Locate the cell with the specified text and output its [x, y] center coordinate. 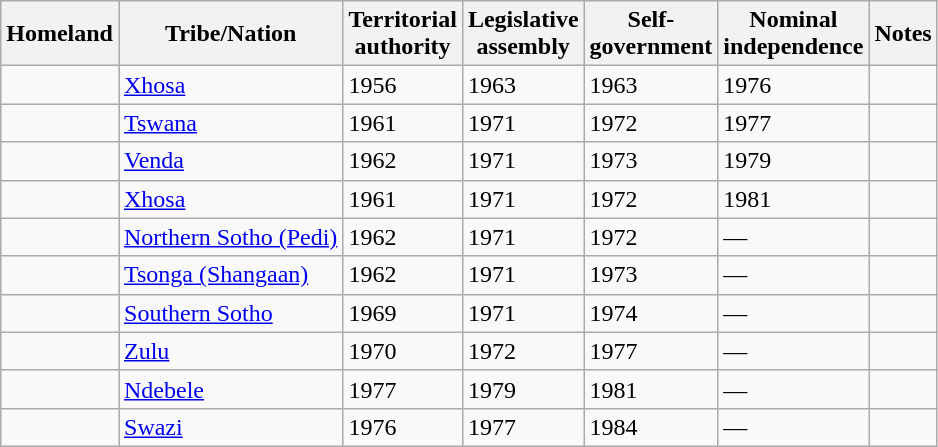
Notes [903, 34]
Ndebele [230, 389]
Self-government [651, 34]
Tsonga (Shangaan) [230, 275]
1974 [651, 313]
Nominalindependence [794, 34]
Zulu [230, 351]
Swazi [230, 427]
Tswana [230, 123]
1970 [402, 351]
1956 [402, 85]
Territorialauthority [402, 34]
Northern Sotho (Pedi) [230, 237]
1969 [402, 313]
Homeland [60, 34]
1984 [651, 427]
Venda [230, 161]
Tribe/Nation [230, 34]
Legislativeassembly [523, 34]
Southern Sotho [230, 313]
